Output the [X, Y] coordinate of the center of the cell containing the given text.  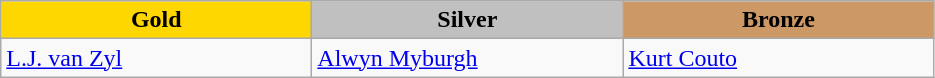
Bronze [778, 20]
L.J. van Zyl [156, 58]
Kurt Couto [778, 58]
Alwyn Myburgh [468, 58]
Gold [156, 20]
Silver [468, 20]
